Provide the [X, Y] coordinate of the cell's center where the given text is located.  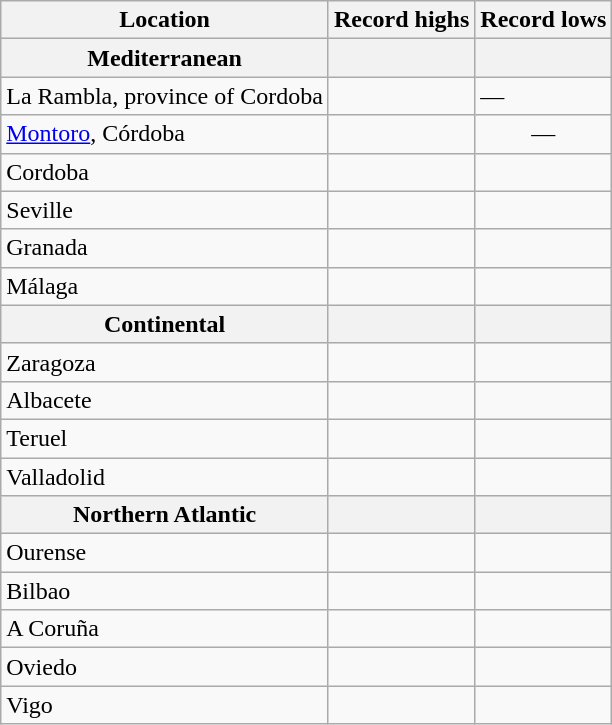
Ourense [165, 553]
Granada [165, 248]
Bilbao [165, 591]
Valladolid [165, 477]
Location [165, 20]
Cordoba [165, 172]
Zaragoza [165, 362]
Málaga [165, 286]
Vigo [165, 705]
Montoro, Córdoba [165, 134]
Record highs [401, 20]
Teruel [165, 438]
Albacete [165, 400]
La Rambla, province of Cordoba [165, 96]
A Coruña [165, 629]
Northern Atlantic [165, 515]
Seville [165, 210]
Oviedo [165, 667]
Continental [165, 324]
Mediterranean [165, 58]
Record lows [544, 20]
